Return the [X, Y] coordinate for the center point of the cell that contains the specified text.  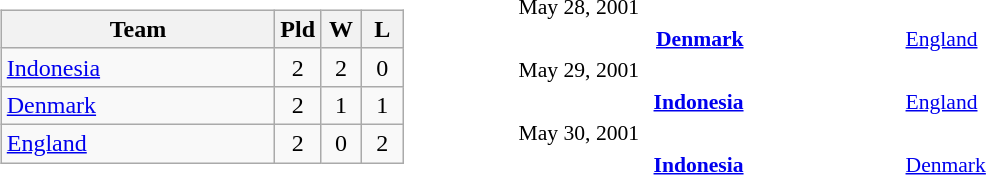
W [342, 29]
England [138, 143]
L [382, 29]
Pld [298, 29]
Team [138, 29]
